Scan for the cell matching the given text and deliver its (x, y) coordinate at center. 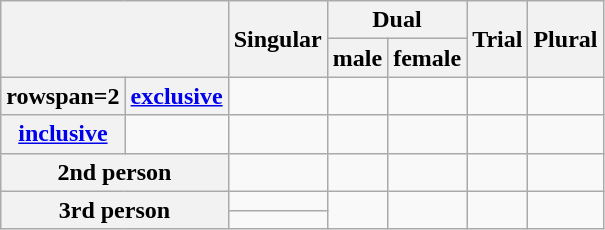
inclusive (63, 134)
3rd person (114, 210)
2nd person (114, 172)
Singular (278, 39)
Plural (566, 39)
female (428, 58)
exclusive (176, 96)
rowspan=2 (63, 96)
male (357, 58)
Trial (498, 39)
Dual (396, 20)
